Output the (X, Y) coordinate of the center of the cell containing the given text.  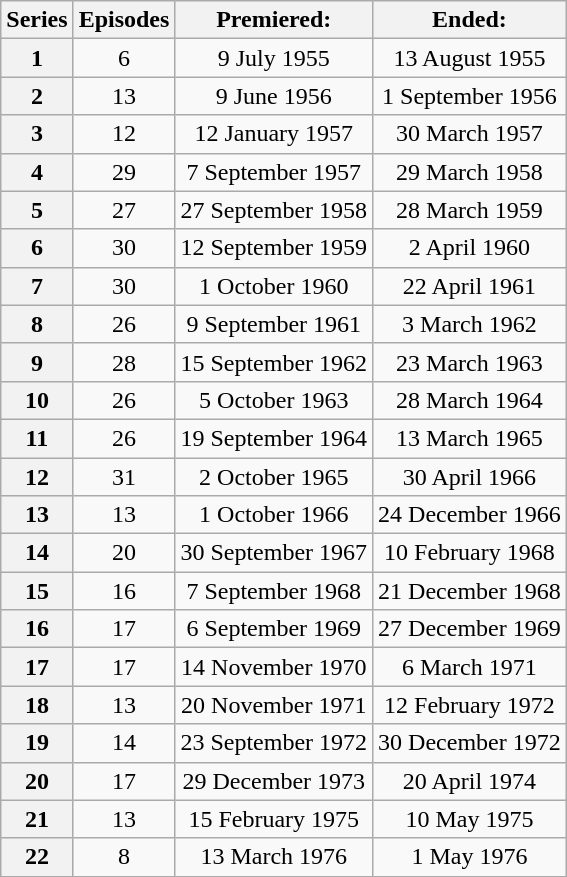
13 August 1955 (470, 58)
7 September 1957 (274, 172)
2 April 1960 (470, 248)
19 (37, 743)
Series (37, 20)
10 (37, 400)
1 October 1960 (274, 286)
1 (37, 58)
29 December 1973 (274, 781)
7 (37, 286)
1 September 1956 (470, 96)
27 (124, 210)
1 October 1966 (274, 515)
15 September 1962 (274, 362)
14 November 1970 (274, 667)
3 March 1962 (470, 324)
Premiered: (274, 20)
12 February 1972 (470, 705)
30 December 1972 (470, 743)
13 March 1976 (274, 857)
7 September 1968 (274, 591)
10 May 1975 (470, 819)
6 September 1969 (274, 629)
2 (37, 96)
29 March 1958 (470, 172)
9 September 1961 (274, 324)
23 September 1972 (274, 743)
1 May 1976 (470, 857)
2 October 1965 (274, 477)
Ended: (470, 20)
15 (37, 591)
11 (37, 438)
21 (37, 819)
9 July 1955 (274, 58)
12 September 1959 (274, 248)
18 (37, 705)
29 (124, 172)
28 March 1959 (470, 210)
21 December 1968 (470, 591)
28 (124, 362)
20 November 1971 (274, 705)
24 December 1966 (470, 515)
4 (37, 172)
28 March 1964 (470, 400)
6 March 1971 (470, 667)
12 January 1957 (274, 134)
27 September 1958 (274, 210)
27 December 1969 (470, 629)
5 (37, 210)
3 (37, 134)
5 October 1963 (274, 400)
19 September 1964 (274, 438)
30 September 1967 (274, 553)
10 February 1968 (470, 553)
15 February 1975 (274, 819)
22 (37, 857)
23 March 1963 (470, 362)
22 April 1961 (470, 286)
13 March 1965 (470, 438)
30 April 1966 (470, 477)
20 April 1974 (470, 781)
30 March 1957 (470, 134)
31 (124, 477)
9 (37, 362)
9 June 1956 (274, 96)
Episodes (124, 20)
